Return the (x, y) coordinate for the center point of the cell that contains the specified text.  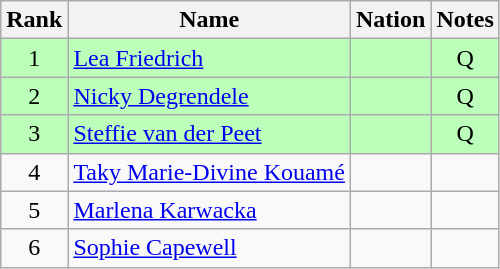
Name (210, 20)
Lea Friedrich (210, 58)
Nicky Degrendele (210, 96)
Notes (465, 20)
5 (34, 210)
2 (34, 96)
Marlena Karwacka (210, 210)
Nation (390, 20)
Rank (34, 20)
6 (34, 248)
3 (34, 134)
Sophie Capewell (210, 248)
1 (34, 58)
Taky Marie-Divine Kouamé (210, 172)
Steffie van der Peet (210, 134)
4 (34, 172)
